Search for the cell housing the specified text and yield its [X, Y] center coordinate. 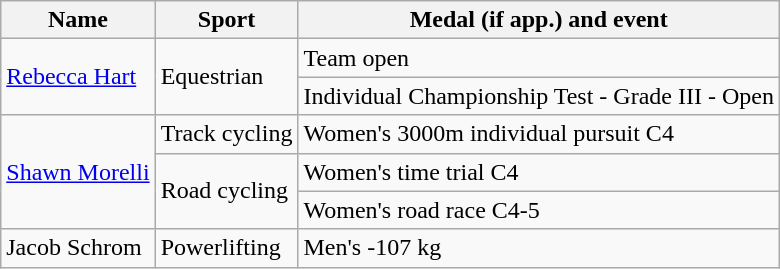
Name [78, 20]
Medal (if app.) and event [539, 20]
Sport [226, 20]
Shawn Morelli [78, 172]
Women's road race C4-5 [539, 210]
Jacob Schrom [78, 248]
Rebecca Hart [78, 77]
Women's time trial C4 [539, 172]
Equestrian [226, 77]
Road cycling [226, 191]
Team open [539, 58]
Powerlifting [226, 248]
Individual Championship Test - Grade III - Open [539, 96]
Track cycling [226, 134]
Men's -107 kg [539, 248]
Women's 3000m individual pursuit C4 [539, 134]
